Extract the (x, y) coordinate from the center of the cell holding the provided text.  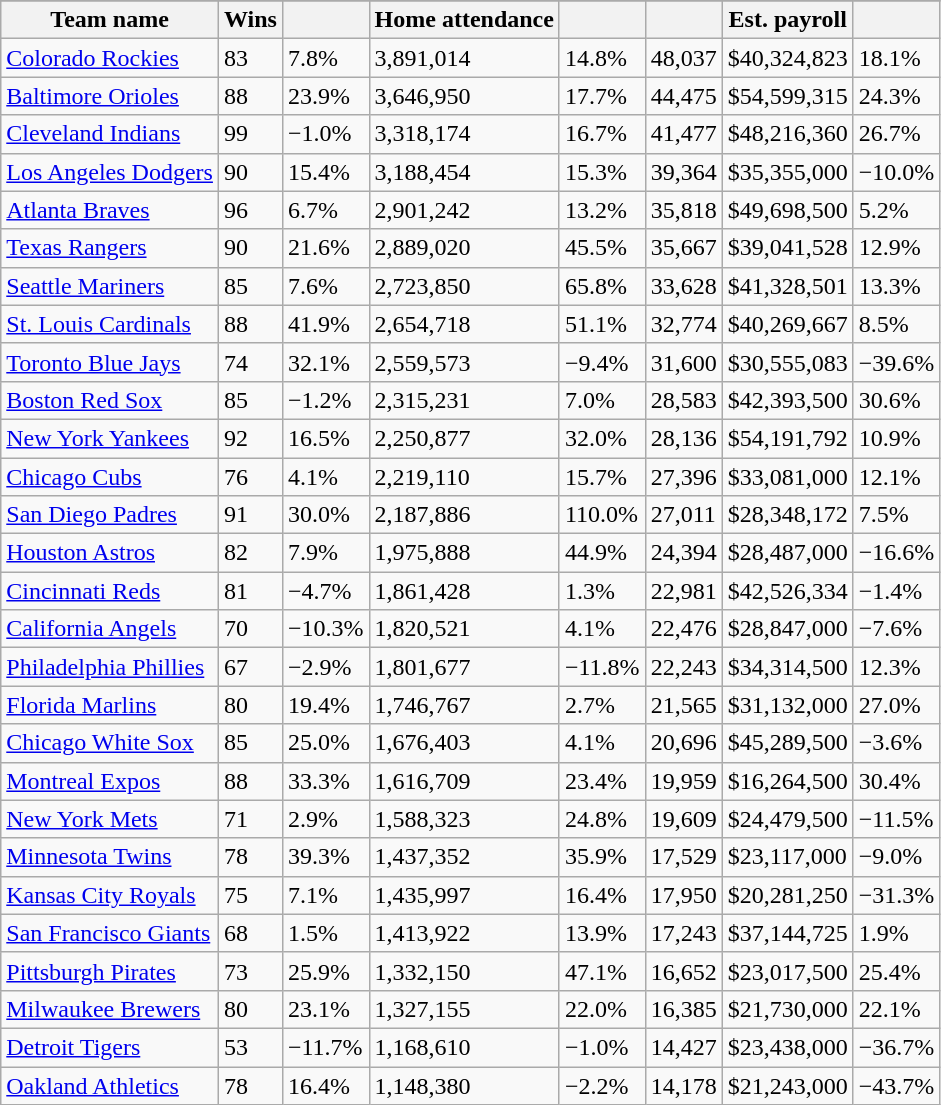
San Diego Padres (110, 515)
22,476 (684, 629)
6.7% (326, 210)
25.9% (326, 971)
Kansas City Royals (110, 895)
−11.5% (896, 819)
67 (250, 667)
17,950 (684, 895)
1,168,610 (464, 1047)
24,394 (684, 553)
33,628 (684, 286)
Philadelphia Phillies (110, 667)
Los Angeles Dodgers (110, 172)
Houston Astros (110, 553)
39.3% (326, 857)
Oakland Athletics (110, 1085)
73 (250, 971)
27,396 (684, 477)
53 (250, 1047)
7.1% (326, 895)
$42,526,334 (788, 591)
16.5% (326, 438)
$28,487,000 (788, 553)
2,901,242 (464, 210)
44,475 (684, 96)
16,385 (684, 1009)
$21,243,000 (788, 1085)
12.3% (896, 667)
$42,393,500 (788, 400)
−1.2% (326, 400)
30.6% (896, 400)
Cleveland Indians (110, 134)
21.6% (326, 248)
2,654,718 (464, 324)
47.1% (602, 971)
−7.6% (896, 629)
22.1% (896, 1009)
2,889,020 (464, 248)
$24,479,500 (788, 819)
San Francisco Giants (110, 933)
1,676,403 (464, 743)
83 (250, 58)
1,327,155 (464, 1009)
Texas Rangers (110, 248)
1,588,323 (464, 819)
74 (250, 362)
1.9% (896, 933)
−36.7% (896, 1047)
Chicago White Sox (110, 743)
Boston Red Sox (110, 400)
−10.3% (326, 629)
Home attendance (464, 20)
2.9% (326, 819)
68 (250, 933)
20,696 (684, 743)
26.7% (896, 134)
2,559,573 (464, 362)
27.0% (896, 705)
23.1% (326, 1009)
$49,698,500 (788, 210)
91 (250, 515)
15.4% (326, 172)
5.2% (896, 210)
New York Yankees (110, 438)
$34,314,500 (788, 667)
3,188,454 (464, 172)
$23,117,000 (788, 857)
32.0% (602, 438)
$48,216,360 (788, 134)
St. Louis Cardinals (110, 324)
18.1% (896, 58)
14.8% (602, 58)
23.9% (326, 96)
2,187,886 (464, 515)
Detroit Tigers (110, 1047)
1,801,677 (464, 667)
1,616,709 (464, 781)
$31,132,000 (788, 705)
$16,264,500 (788, 781)
15.7% (602, 477)
−31.3% (896, 895)
7.5% (896, 515)
$41,328,501 (788, 286)
28,583 (684, 400)
3,891,014 (464, 58)
Milwaukee Brewers (110, 1009)
7.6% (326, 286)
Baltimore Orioles (110, 96)
−10.0% (896, 172)
16,652 (684, 971)
−9.4% (602, 362)
13.2% (602, 210)
−16.6% (896, 553)
$54,599,315 (788, 96)
12.9% (896, 248)
110.0% (602, 515)
$54,191,792 (788, 438)
1,148,380 (464, 1085)
17,529 (684, 857)
$45,289,500 (788, 743)
Minnesota Twins (110, 857)
81 (250, 591)
Seattle Mariners (110, 286)
28,136 (684, 438)
14,178 (684, 1085)
24.8% (602, 819)
2,315,231 (464, 400)
$40,269,667 (788, 324)
75 (250, 895)
$23,017,500 (788, 971)
41.9% (326, 324)
$40,324,823 (788, 58)
3,646,950 (464, 96)
25.0% (326, 743)
Chicago Cubs (110, 477)
1,820,521 (464, 629)
21,565 (684, 705)
16.7% (602, 134)
13.9% (602, 933)
Pittsburgh Pirates (110, 971)
32.1% (326, 362)
1,975,888 (464, 553)
35.9% (602, 857)
$33,081,000 (788, 477)
3,318,174 (464, 134)
−11.8% (602, 667)
1.3% (602, 591)
35,667 (684, 248)
24.3% (896, 96)
1,437,352 (464, 857)
8.5% (896, 324)
10.9% (896, 438)
82 (250, 553)
$20,281,250 (788, 895)
45.5% (602, 248)
−9.0% (896, 857)
99 (250, 134)
39,364 (684, 172)
32,774 (684, 324)
$28,348,172 (788, 515)
−43.7% (896, 1085)
30.4% (896, 781)
Est. payroll (788, 20)
−11.7% (326, 1047)
65.8% (602, 286)
17,243 (684, 933)
76 (250, 477)
−39.6% (896, 362)
71 (250, 819)
22,981 (684, 591)
92 (250, 438)
35,818 (684, 210)
$37,144,725 (788, 933)
−3.6% (896, 743)
−2.9% (326, 667)
−2.2% (602, 1085)
51.1% (602, 324)
25.4% (896, 971)
$23,438,000 (788, 1047)
Cincinnati Reds (110, 591)
27,011 (684, 515)
2,723,850 (464, 286)
Team name (110, 20)
22,243 (684, 667)
19.4% (326, 705)
2.7% (602, 705)
1.5% (326, 933)
California Angels (110, 629)
1,435,997 (464, 895)
7.0% (602, 400)
12.1% (896, 477)
19,609 (684, 819)
96 (250, 210)
7.8% (326, 58)
1,746,767 (464, 705)
30.0% (326, 515)
Montreal Expos (110, 781)
$21,730,000 (788, 1009)
$39,041,528 (788, 248)
48,037 (684, 58)
$28,847,000 (788, 629)
7.9% (326, 553)
2,250,877 (464, 438)
15.3% (602, 172)
−4.7% (326, 591)
1,861,428 (464, 591)
44.9% (602, 553)
Atlanta Braves (110, 210)
13.3% (896, 286)
Florida Marlins (110, 705)
$35,355,000 (788, 172)
$30,555,083 (788, 362)
1,413,922 (464, 933)
31,600 (684, 362)
−1.4% (896, 591)
33.3% (326, 781)
41,477 (684, 134)
Toronto Blue Jays (110, 362)
Colorado Rockies (110, 58)
17.7% (602, 96)
2,219,110 (464, 477)
22.0% (602, 1009)
23.4% (602, 781)
70 (250, 629)
New York Mets (110, 819)
14,427 (684, 1047)
19,959 (684, 781)
Wins (250, 20)
1,332,150 (464, 971)
